Locate the cell with the specified text and output its (x, y) center coordinate. 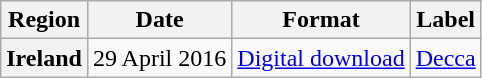
Date (159, 20)
Label (446, 20)
Region (44, 20)
Decca (446, 58)
Format (321, 20)
Digital download (321, 58)
29 April 2016 (159, 58)
Ireland (44, 58)
